For the text-containing cell, return its midpoint in (x, y) coordinate format. 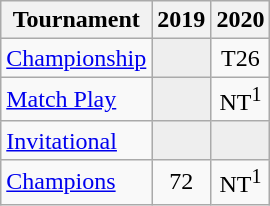
72 (182, 182)
Invitational (76, 140)
T26 (240, 58)
Tournament (76, 20)
Champions (76, 182)
2019 (182, 20)
Championship (76, 58)
Match Play (76, 100)
2020 (240, 20)
